Capture the cell that displays the provided text and extract its (X, Y) central coordinate. 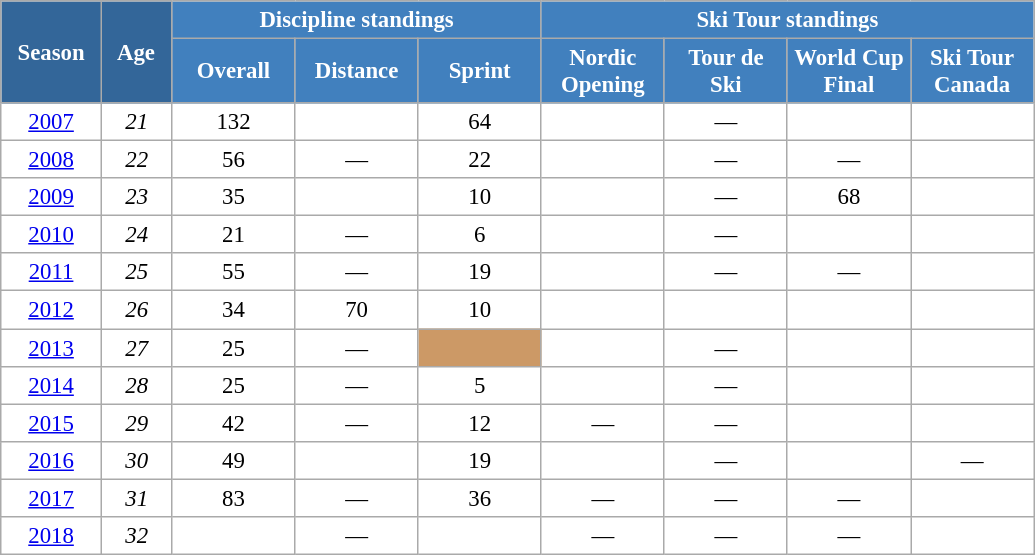
2016 (52, 460)
83 (234, 498)
2012 (52, 310)
Distance (356, 72)
55 (234, 273)
Overall (234, 72)
34 (234, 310)
Season (52, 52)
70 (356, 310)
2013 (52, 348)
56 (234, 160)
68 (848, 197)
26 (136, 310)
30 (136, 460)
49 (234, 460)
6 (480, 235)
12 (480, 423)
29 (136, 423)
36 (480, 498)
Ski Tour standings (787, 20)
35 (234, 197)
23 (136, 197)
Ski TourCanada (972, 72)
27 (136, 348)
24 (136, 235)
132 (234, 122)
Sprint (480, 72)
2011 (52, 273)
2010 (52, 235)
Discipline standings (356, 20)
2008 (52, 160)
World CupFinal (848, 72)
2017 (52, 498)
NordicOpening (602, 72)
5 (480, 385)
42 (234, 423)
Age (136, 52)
2007 (52, 122)
2015 (52, 423)
32 (136, 536)
64 (480, 122)
28 (136, 385)
Tour deSki (726, 72)
31 (136, 498)
2014 (52, 385)
2018 (52, 536)
2009 (52, 197)
